Pinpoint the cell where the given text exists, returning its (X, Y) midpoint coordinate. 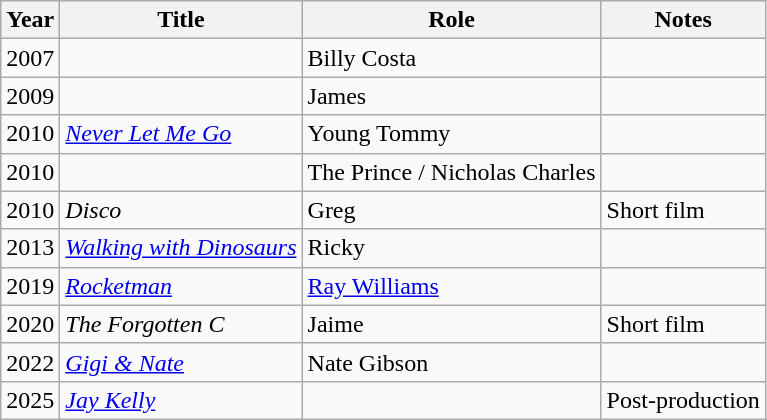
Role (452, 20)
Post-production (683, 400)
Jay Kelly (181, 400)
Year (30, 20)
Gigi & Nate (181, 362)
Greg (452, 210)
Nate Gibson (452, 362)
Notes (683, 20)
Never Let Me Go (181, 134)
The Forgotten C (181, 324)
Walking with Dinosaurs (181, 248)
2009 (30, 96)
Ray Williams (452, 286)
James (452, 96)
Disco (181, 210)
Billy Costa (452, 58)
2013 (30, 248)
2020 (30, 324)
2007 (30, 58)
Title (181, 20)
Rocketman (181, 286)
Young Tommy (452, 134)
Jaime (452, 324)
2019 (30, 286)
Ricky (452, 248)
2022 (30, 362)
The Prince / Nicholas Charles (452, 172)
2025 (30, 400)
